Find where the given text appears and provide that cell's center as [x, y] coordinate. 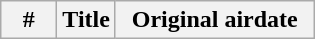
Original airdate [214, 20]
# [29, 20]
Title [86, 20]
